From the cell containing the given text, extract its center point as [x, y] coordinate. 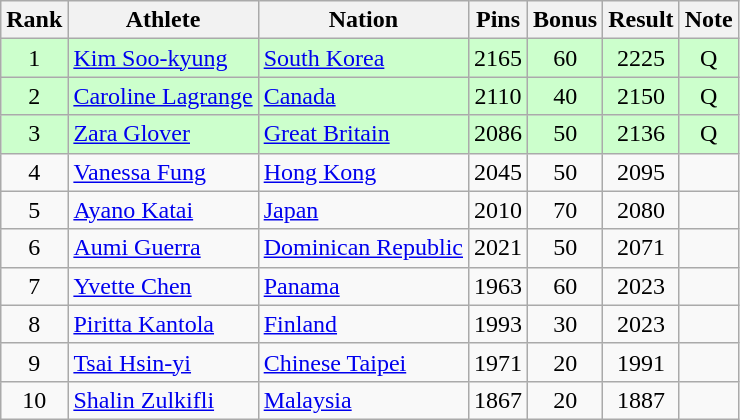
Nation [363, 20]
1887 [641, 400]
40 [566, 96]
Shalin Zulkifli [163, 400]
Chinese Taipei [363, 362]
1963 [498, 286]
Note [708, 20]
Rank [34, 20]
3 [34, 134]
Japan [363, 210]
1867 [498, 400]
Yvette Chen [163, 286]
Zara Glover [163, 134]
2086 [498, 134]
Tsai Hsin-yi [163, 362]
2150 [641, 96]
Ayano Katai [163, 210]
2136 [641, 134]
Canada [363, 96]
2095 [641, 172]
Caroline Lagrange [163, 96]
2110 [498, 96]
Bonus [566, 20]
Aumi Guerra [163, 248]
8 [34, 324]
Piritta Kantola [163, 324]
2071 [641, 248]
Vanessa Fung [163, 172]
Dominican Republic [363, 248]
Malaysia [363, 400]
70 [566, 210]
Finland [363, 324]
Hong Kong [363, 172]
7 [34, 286]
Athlete [163, 20]
1 [34, 58]
5 [34, 210]
South Korea [363, 58]
1971 [498, 362]
4 [34, 172]
Great Britain [363, 134]
2045 [498, 172]
2010 [498, 210]
Kim Soo-kyung [163, 58]
Result [641, 20]
2021 [498, 248]
6 [34, 248]
2225 [641, 58]
10 [34, 400]
1991 [641, 362]
2165 [498, 58]
9 [34, 362]
30 [566, 324]
1993 [498, 324]
Pins [498, 20]
2 [34, 96]
2080 [641, 210]
Panama [363, 286]
